Detect which cell encompasses the target text, then output its [X, Y] center coordinate. 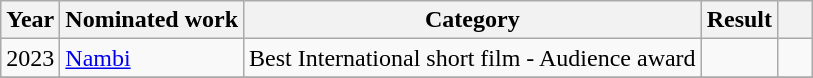
Year [30, 20]
Best International short film - Audience award [473, 58]
Category [473, 20]
Nambi [152, 58]
Result [739, 20]
2023 [30, 58]
Nominated work [152, 20]
